Output the [X, Y] coordinate of the center of the cell containing the given text.  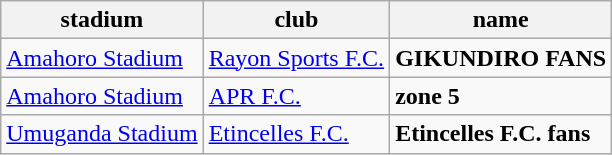
Etincelles F.C. [296, 134]
club [296, 20]
GIKUNDIRO FANS [501, 58]
Etincelles F.C. fans [501, 134]
Rayon Sports F.C. [296, 58]
zone 5 [501, 96]
Umuganda Stadium [102, 134]
stadium [102, 20]
APR F.C. [296, 96]
name [501, 20]
